Search for the cell housing the specified text and yield its (x, y) center coordinate. 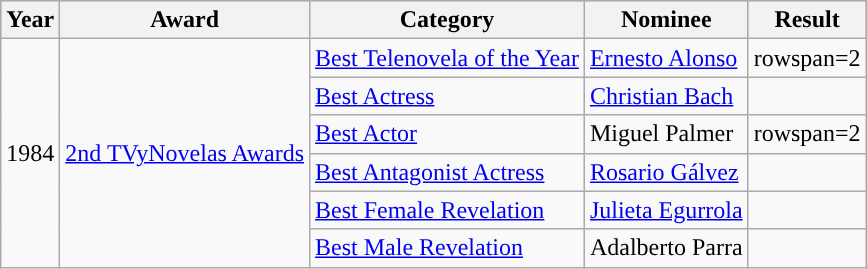
Best Antagonist Actress (448, 172)
Best Female Revelation (448, 210)
Award (185, 20)
Adalberto Parra (666, 248)
Best Male Revelation (448, 248)
Best Actress (448, 96)
Christian Bach (666, 96)
Best Telenovela of the Year (448, 58)
Nominee (666, 20)
Year (30, 20)
Result (807, 20)
Best Actor (448, 134)
Julieta Egurrola (666, 210)
Rosario Gálvez (666, 172)
1984 (30, 153)
Ernesto Alonso (666, 58)
2nd TVyNovelas Awards (185, 153)
Miguel Palmer (666, 134)
Category (448, 20)
